Identify which cell holds the provided text, then report its (x, y) central coordinate. 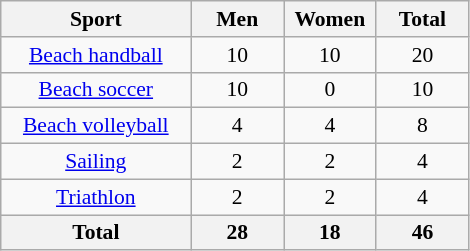
Sport (96, 19)
Men (238, 19)
Women (330, 19)
46 (422, 233)
Beach handball (96, 55)
8 (422, 126)
18 (330, 233)
Triathlon (96, 197)
Sailing (96, 162)
28 (238, 233)
0 (330, 90)
Beach volleyball (96, 126)
Beach soccer (96, 90)
20 (422, 55)
